Return the [X, Y] coordinate for the center point of the cell that contains the specified text.  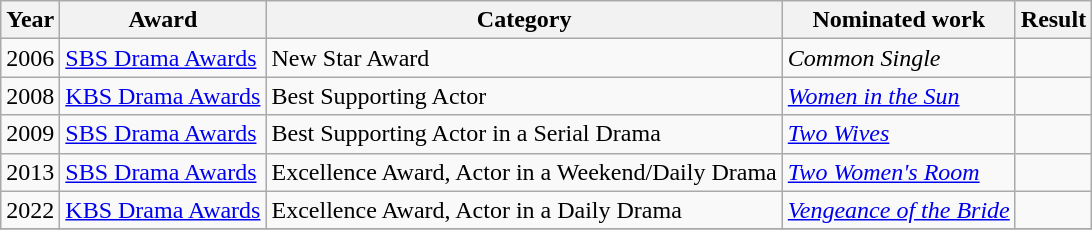
2013 [30, 172]
Vengeance of the Bride [898, 210]
Common Single [898, 58]
Women in the Sun [898, 96]
2022 [30, 210]
Nominated work [898, 20]
Result [1053, 20]
2009 [30, 134]
Award [163, 20]
2006 [30, 58]
Two Wives [898, 134]
Two Women's Room [898, 172]
Year [30, 20]
Category [524, 20]
Excellence Award, Actor in a Weekend/Daily Drama [524, 172]
Excellence Award, Actor in a Daily Drama [524, 210]
New Star Award [524, 58]
Best Supporting Actor [524, 96]
2008 [30, 96]
Best Supporting Actor in a Serial Drama [524, 134]
